Return the [X, Y] coordinate for the center point of the cell that contains the specified text.  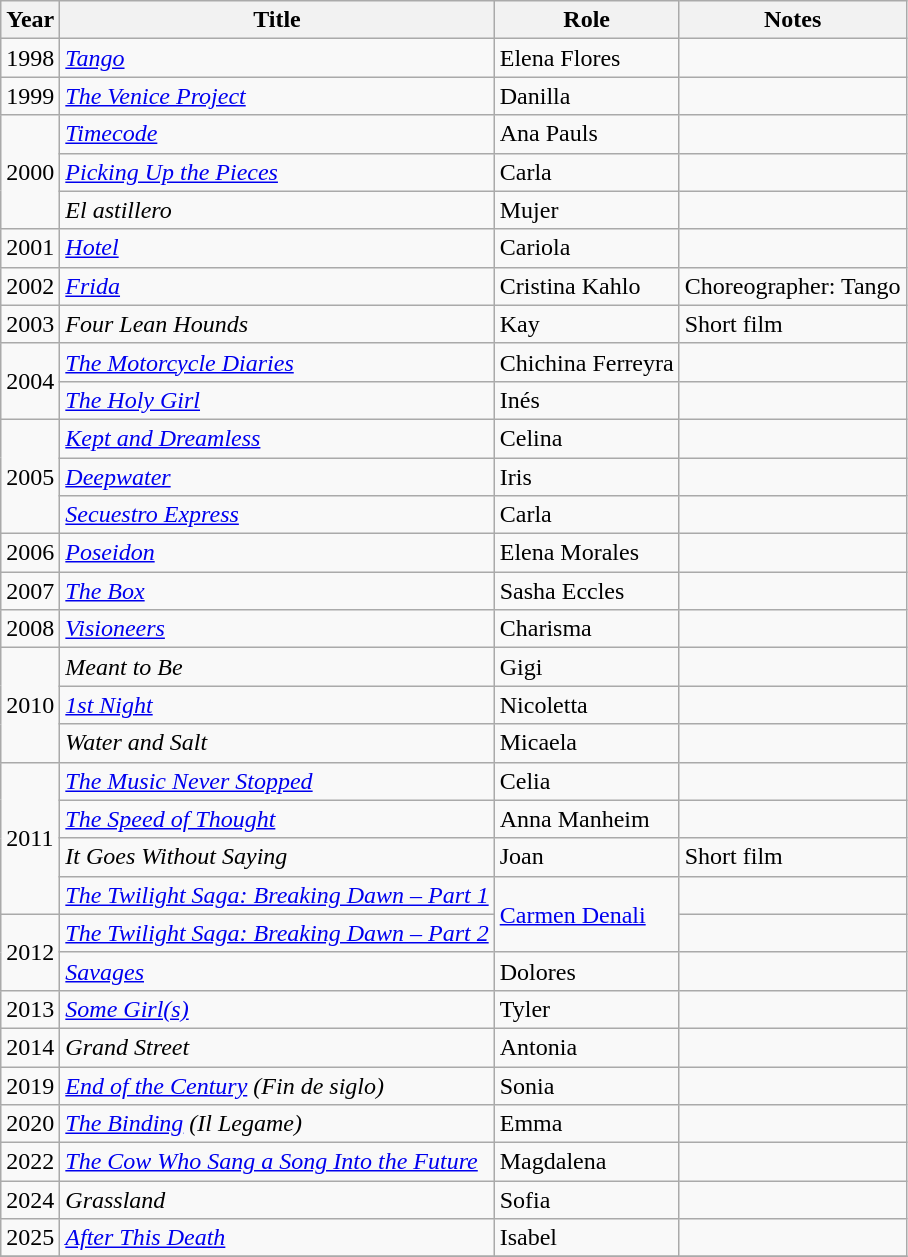
Magdalena [586, 1162]
Meant to Be [277, 667]
2014 [30, 1047]
Micaela [586, 743]
End of the Century (Fin de siglo) [277, 1085]
Grand Street [277, 1047]
Charisma [586, 629]
2004 [30, 381]
Picking Up the Pieces [277, 172]
Mujer [586, 210]
1st Night [277, 705]
2013 [30, 1009]
Four Lean Hounds [277, 324]
Isabel [586, 1238]
Danilla [586, 96]
Ana Pauls [586, 134]
2022 [30, 1162]
Inés [586, 400]
Visioneers [277, 629]
The Cow Who Sang a Song Into the Future [277, 1162]
2010 [30, 705]
Cristina Kahlo [586, 286]
Gigi [586, 667]
Title [277, 20]
Some Girl(s) [277, 1009]
The Speed of Thought [277, 819]
Cariola [586, 248]
Nicoletta [586, 705]
2024 [30, 1200]
Iris [586, 477]
Carmen Denali [586, 914]
Water and Salt [277, 743]
Sasha Eccles [586, 591]
2000 [30, 172]
2012 [30, 952]
Celia [586, 781]
Elena Flores [586, 58]
Antonia [586, 1047]
Choreographer: Tango [792, 286]
Year [30, 20]
Emma [586, 1124]
Tyler [586, 1009]
Kay [586, 324]
Tango [277, 58]
Deepwater [277, 477]
2025 [30, 1238]
Notes [792, 20]
Kept and Dreamless [277, 438]
Chichina Ferreyra [586, 362]
2008 [30, 629]
Frida [277, 286]
The Twilight Saga: Breaking Dawn – Part 1 [277, 895]
The Venice Project [277, 96]
Elena Morales [586, 553]
Hotel [277, 248]
The Motorcycle Diaries [277, 362]
Sonia [586, 1085]
Grassland [277, 1200]
Savages [277, 971]
2001 [30, 248]
The Music Never Stopped [277, 781]
The Twilight Saga: Breaking Dawn – Part 2 [277, 933]
Joan [586, 857]
After This Death [277, 1238]
Timecode [277, 134]
The Binding (Il Legame) [277, 1124]
Dolores [586, 971]
2003 [30, 324]
Secuestro Express [277, 515]
The Box [277, 591]
2011 [30, 838]
Sofia [586, 1200]
Role [586, 20]
2005 [30, 476]
It Goes Without Saying [277, 857]
Anna Manheim [586, 819]
2020 [30, 1124]
2019 [30, 1085]
Poseidon [277, 553]
2002 [30, 286]
2007 [30, 591]
1998 [30, 58]
The Holy Girl [277, 400]
Celina [586, 438]
1999 [30, 96]
El astillero [277, 210]
2006 [30, 553]
